Provide the (x, y) coordinate of the cell's center where the given text is located.  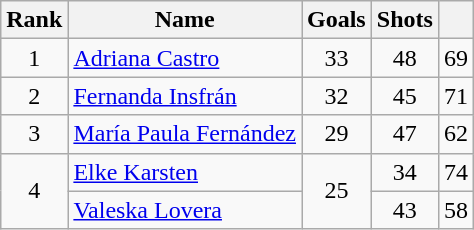
María Paula Fernández (185, 134)
Shots (404, 20)
Valeska Lovera (185, 210)
Goals (337, 20)
48 (404, 58)
43 (404, 210)
Rank (34, 20)
34 (404, 172)
71 (456, 96)
58 (456, 210)
3 (34, 134)
62 (456, 134)
2 (34, 96)
Elke Karsten (185, 172)
1 (34, 58)
Adriana Castro (185, 58)
69 (456, 58)
4 (34, 191)
33 (337, 58)
29 (337, 134)
45 (404, 96)
32 (337, 96)
Fernanda Insfrán (185, 96)
47 (404, 134)
Name (185, 20)
25 (337, 191)
74 (456, 172)
